Detect which cell encompasses the target text, then output its [x, y] center coordinate. 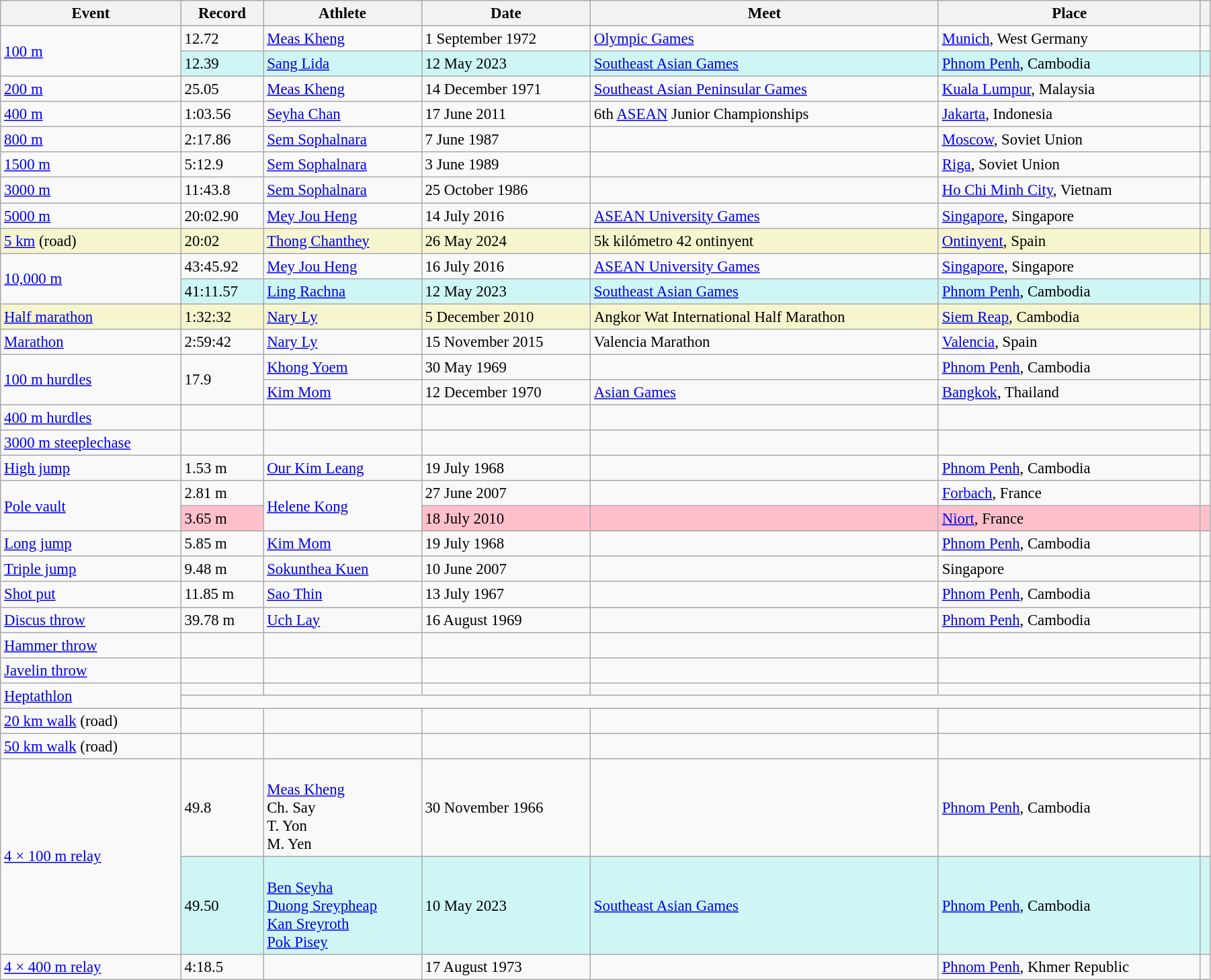
Olympic Games [765, 39]
17 June 2011 [505, 114]
400 m hurdles [91, 417]
10 May 2023 [505, 905]
10,000 m [91, 278]
13 July 1967 [505, 595]
Bangkok, Thailand [1069, 393]
5k kilómetro 42 ontinyent [765, 241]
20:02 [222, 241]
Meet [765, 13]
15 November 2015 [505, 342]
Jakarta, Indonesia [1069, 114]
Triple jump [91, 569]
Javelin throw [91, 670]
100 m [91, 51]
Half marathon [91, 317]
Asian Games [765, 393]
5:12.9 [222, 165]
Sang Lida [343, 64]
10 June 2007 [505, 569]
18 July 2010 [505, 519]
3000 m steeplechase [91, 443]
2:17.86 [222, 140]
400 m [91, 114]
11.85 m [222, 595]
Munich, West Germany [1069, 39]
16 August 1969 [505, 620]
Siem Reap, Cambodia [1069, 317]
11:43.8 [222, 190]
100 m hurdles [91, 379]
Ling Rachna [343, 291]
Phnom Penh, Khmer Republic [1069, 967]
5 km (road) [91, 241]
14 July 2016 [505, 216]
7 June 1987 [505, 140]
20:02.90 [222, 216]
Riga, Soviet Union [1069, 165]
5.85 m [222, 544]
20 km walk (road) [91, 721]
Date [505, 13]
Our Kim Leang [343, 468]
49.50 [222, 905]
3000 m [91, 190]
Discus throw [91, 620]
Sao Thin [343, 595]
43:45.92 [222, 266]
1 September 1972 [505, 39]
Event [91, 13]
12.72 [222, 39]
Sokunthea Kuen [343, 569]
Helene Kong [343, 505]
Niort, France [1069, 519]
4 × 100 m relay [91, 856]
Southeast Asian Peninsular Games [765, 89]
2.81 m [222, 493]
Kuala Lumpur, Malaysia [1069, 89]
5 December 2010 [505, 317]
Place [1069, 13]
Singapore [1069, 569]
4 × 400 m relay [91, 967]
26 May 2024 [505, 241]
1:03.56 [222, 114]
Long jump [91, 544]
49.8 [222, 808]
Shot put [91, 595]
Meas KhengCh. SayT. YonM. Yen [343, 808]
1.53 m [222, 468]
4:18.5 [222, 967]
12 December 1970 [505, 393]
41:11.57 [222, 291]
Athlete [343, 13]
6th ASEAN Junior Championships [765, 114]
39.78 m [222, 620]
30 November 1966 [505, 808]
17.9 [222, 379]
800 m [91, 140]
9.48 m [222, 569]
Angkor Wat International Half Marathon [765, 317]
Ben SeyhaDuong SreypheapKan SreyrothPok Pisey [343, 905]
27 June 2007 [505, 493]
Uch Lay [343, 620]
14 December 1971 [505, 89]
Pole vault [91, 505]
Valencia, Spain [1069, 342]
25 October 1986 [505, 190]
Seyha Chan [343, 114]
High jump [91, 468]
Marathon [91, 342]
12.39 [222, 64]
Ontinyent, Spain [1069, 241]
25.05 [222, 89]
5000 m [91, 216]
3 June 1989 [505, 165]
3.65 m [222, 519]
Forbach, France [1069, 493]
30 May 1969 [505, 367]
Heptathlon [91, 696]
Ho Chi Minh City, Vietnam [1069, 190]
2:59:42 [222, 342]
Moscow, Soviet Union [1069, 140]
16 July 2016 [505, 266]
1500 m [91, 165]
Khong Yoem [343, 367]
50 km walk (road) [91, 746]
Thong Chanthey [343, 241]
Hammer throw [91, 645]
1:32:32 [222, 317]
200 m [91, 89]
Valencia Marathon [765, 342]
17 August 1973 [505, 967]
Record [222, 13]
